Detect which cell encompasses the target text, then output its [x, y] center coordinate. 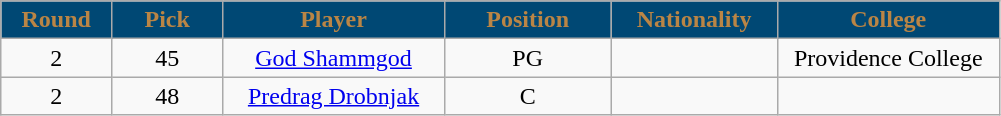
Predrag Drobnjak [334, 96]
God Shammgod [334, 58]
Round [56, 20]
PG [527, 58]
Player [334, 20]
College [888, 20]
48 [168, 96]
C [527, 96]
Providence College [888, 58]
Position [527, 20]
Pick [168, 20]
Nationality [694, 20]
45 [168, 58]
